Return the (X, Y) coordinate for the center point of the cell that contains the specified text.  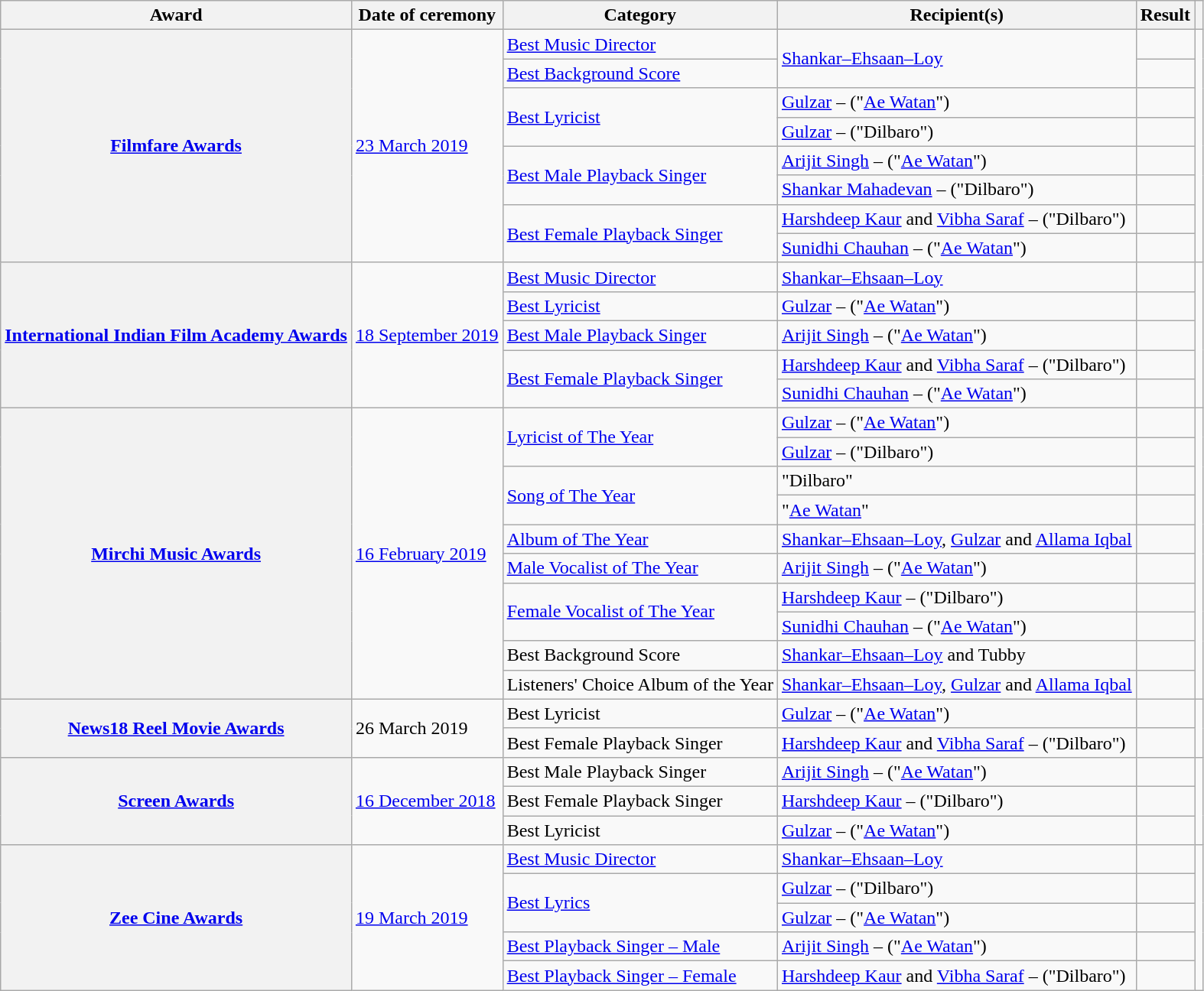
Best Lyrics (639, 903)
23 March 2019 (427, 146)
"Ae Watan" (956, 510)
Best Playback Singer – Male (639, 947)
Shankar Mahadevan – ("Dilbaro") (956, 190)
Shankar–Ehsaan–Loy and Tubby (956, 655)
News18 Reel Movie Awards (176, 728)
Best Playback Singer – Female (639, 976)
Filmfare Awards (176, 146)
18 September 2019 (427, 335)
16 February 2019 (427, 554)
Date of ceremony (427, 15)
Male Vocalist of The Year (639, 568)
Award (176, 15)
19 March 2019 (427, 918)
Category (639, 15)
26 March 2019 (427, 728)
International Indian Film Academy Awards (176, 335)
Zee Cine Awards (176, 918)
Lyricist of The Year (639, 437)
"Dilbaro" (956, 481)
Female Vocalist of The Year (639, 612)
Listeners' Choice Album of the Year (639, 684)
16 December 2018 (427, 801)
Screen Awards (176, 801)
Result (1165, 15)
Mirchi Music Awards (176, 554)
Song of The Year (639, 495)
Recipient(s) (956, 15)
Album of The Year (639, 539)
